Locate the cell with the specified text and output its (X, Y) center coordinate. 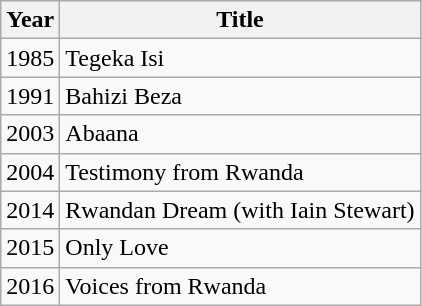
2014 (30, 210)
2003 (30, 134)
2016 (30, 286)
Testimony from Rwanda (240, 172)
2015 (30, 248)
1985 (30, 58)
Bahizi Beza (240, 96)
1991 (30, 96)
2004 (30, 172)
Abaana (240, 134)
Year (30, 20)
Tegeka Isi (240, 58)
Title (240, 20)
Rwandan Dream (with Iain Stewart) (240, 210)
Voices from Rwanda (240, 286)
Only Love (240, 248)
